Extract the (X, Y) coordinate from the center of the cell holding the provided text.  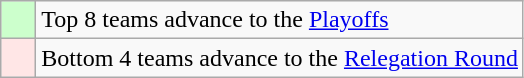
Top 8 teams advance to the Playoffs (280, 20)
Bottom 4 teams advance to the Relegation Round (280, 58)
